Capture the cell that displays the provided text and extract its (x, y) central coordinate. 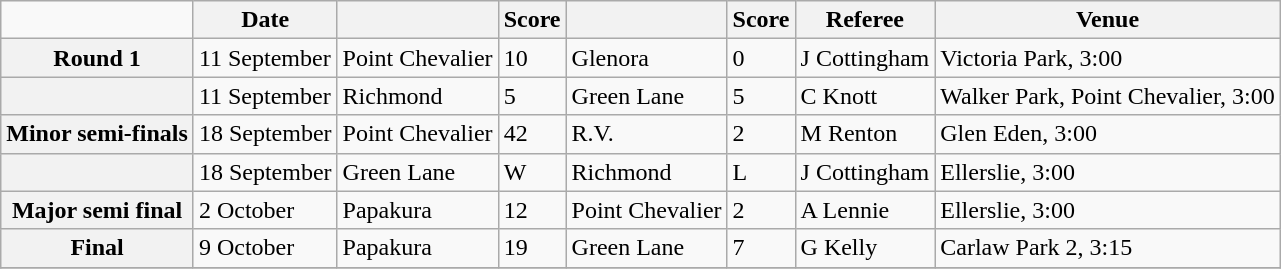
Glenora (646, 58)
L (761, 172)
Date (265, 20)
M Renton (865, 134)
7 (761, 248)
G Kelly (865, 248)
42 (532, 134)
R.V. (646, 134)
9 October (265, 248)
Victoria Park, 3:00 (1108, 58)
Venue (1108, 20)
Walker Park, Point Chevalier, 3:00 (1108, 96)
Glen Eden, 3:00 (1108, 134)
W (532, 172)
2 October (265, 210)
Major semi final (98, 210)
12 (532, 210)
Referee (865, 20)
A Lennie (865, 210)
Carlaw Park 2, 3:15 (1108, 248)
Round 1 (98, 58)
0 (761, 58)
19 (532, 248)
C Knott (865, 96)
Final (98, 248)
Minor semi-finals (98, 134)
10 (532, 58)
